Output the [x, y] coordinate of the center of the cell containing the given text.  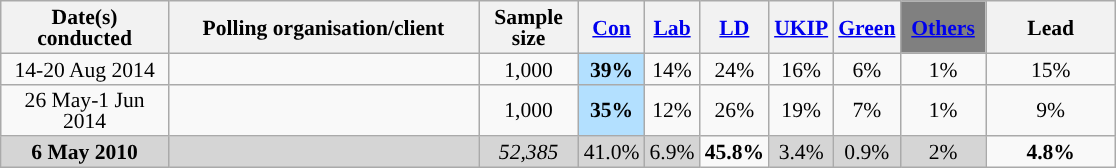
Polling organisation/client [323, 27]
15% [1051, 68]
Others [942, 27]
Lab [672, 27]
26% [734, 110]
6 May 2010 [85, 152]
24% [734, 68]
41.0% [612, 152]
UKIP [801, 27]
7% [866, 110]
3.4% [801, 152]
Green [866, 27]
2% [942, 152]
0.9% [866, 152]
6.9% [672, 152]
39% [612, 68]
Date(s)conducted [85, 27]
45.8% [734, 152]
LD [734, 27]
Con [612, 27]
16% [801, 68]
9% [1051, 110]
Sample size [528, 27]
4.8% [1051, 152]
12% [672, 110]
6% [866, 68]
14-20 Aug 2014 [85, 68]
14% [672, 68]
19% [801, 110]
52,385 [528, 152]
26 May-1 Jun 2014 [85, 110]
Lead [1051, 27]
35% [612, 110]
